Locate the cell with the specified text and output its [x, y] center coordinate. 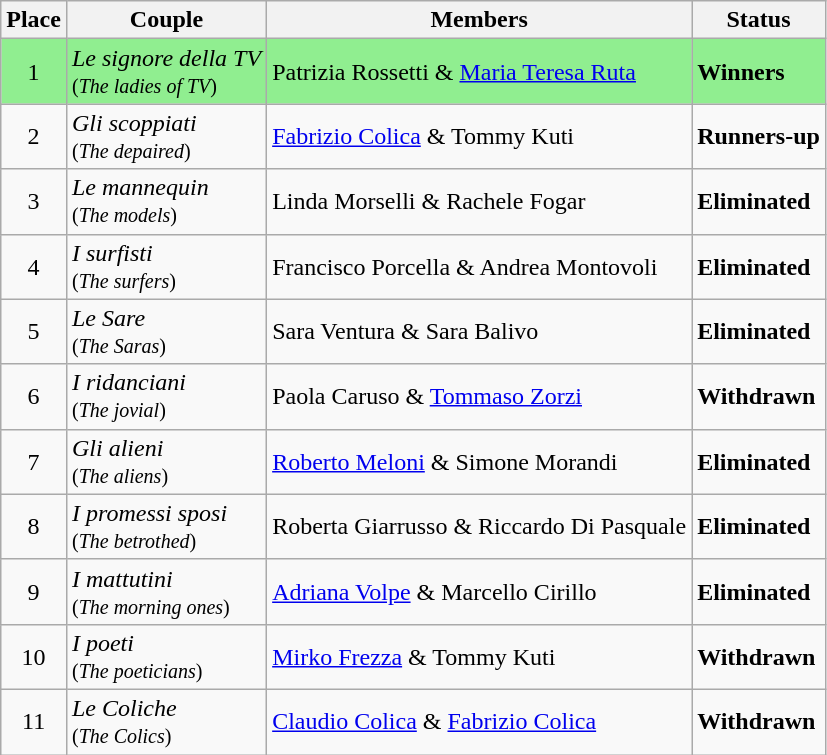
Roberto Meloni & Simone Morandi [480, 462]
Roberta Giarrusso & Riccardo Di Pasquale [480, 526]
Winners [759, 72]
Adriana Volpe & Marcello Cirillo [480, 592]
8 [34, 526]
I poeti(The poeticians) [166, 656]
1 [34, 72]
Paola Caruso & Tommaso Zorzi [480, 396]
Le Coliche(The Colics) [166, 722]
Claudio Colica & Fabrizio Colica [480, 722]
7 [34, 462]
Francisco Porcella & Andrea Montovoli [480, 266]
Gli scoppiati(The depaired) [166, 136]
Status [759, 20]
Couple [166, 20]
Linda Morselli & Rachele Fogar [480, 202]
Le mannequin(The models) [166, 202]
Runners-up [759, 136]
Le Sare(The Saras) [166, 332]
I mattutini(The morning ones) [166, 592]
Place [34, 20]
Mirko Frezza & Tommy Kuti [480, 656]
Le signore della TV(The ladies of TV) [166, 72]
4 [34, 266]
Gli alieni(The aliens) [166, 462]
Members [480, 20]
Sara Ventura & Sara Balivo [480, 332]
11 [34, 722]
10 [34, 656]
Fabrizio Colica & Tommy Kuti [480, 136]
9 [34, 592]
Patrizia Rossetti & Maria Teresa Ruta [480, 72]
5 [34, 332]
3 [34, 202]
2 [34, 136]
I ridanciani(The jovial) [166, 396]
I surfisti(The surfers) [166, 266]
I promessi sposi(The betrothed) [166, 526]
6 [34, 396]
